Return the [x, y] coordinate for the center point of the cell that contains the specified text.  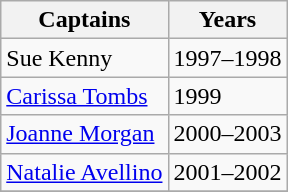
Natalie Avellino [84, 172]
Sue Kenny [84, 58]
2000–2003 [228, 134]
1999 [228, 96]
2001–2002 [228, 172]
Joanne Morgan [84, 134]
1997–1998 [228, 58]
Years [228, 20]
Carissa Tombs [84, 96]
Captains [84, 20]
